From the cell containing the given text, extract its center point as [X, Y] coordinate. 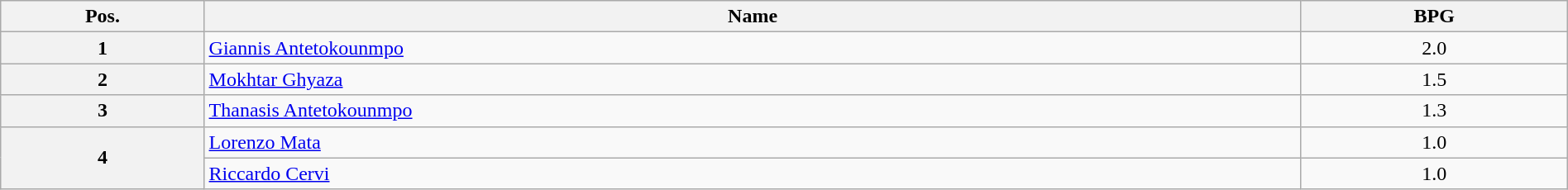
4 [103, 158]
1 [103, 48]
Giannis Antetokounmpo [753, 48]
1.5 [1434, 79]
BPG [1434, 17]
Lorenzo Mata [753, 142]
Pos. [103, 17]
1.3 [1434, 111]
Thanasis Antetokounmpo [753, 111]
2 [103, 79]
2.0 [1434, 48]
3 [103, 111]
Mokhtar Ghyaza [753, 79]
Name [753, 17]
Riccardo Cervi [753, 173]
